Find where the given text appears and provide that cell's center as [X, Y] coordinate. 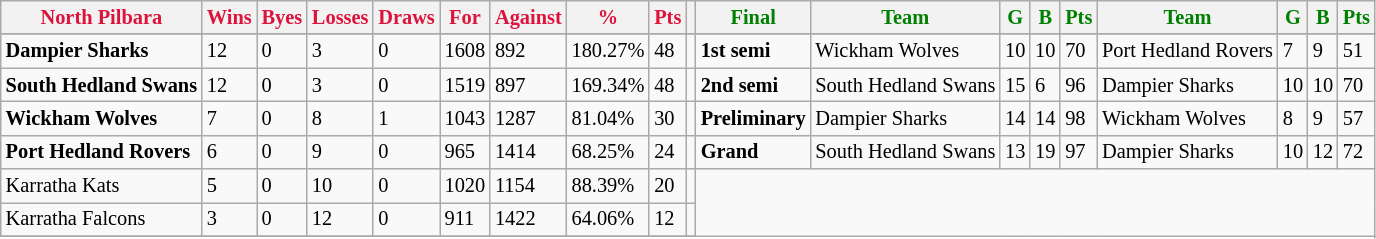
North Pilbara [102, 17]
Karratha Kats [102, 186]
Byes [282, 17]
1414 [528, 152]
Karratha Falcons [102, 219]
20 [668, 186]
97 [1078, 152]
180.27% [608, 51]
98 [1078, 118]
81.04% [608, 118]
892 [528, 51]
1422 [528, 219]
1287 [528, 118]
1043 [465, 118]
Grand [754, 152]
911 [465, 219]
1608 [465, 51]
96 [1078, 85]
88.39% [608, 186]
% [608, 17]
1154 [528, 186]
72 [1356, 152]
51 [1356, 51]
24 [668, 152]
5 [230, 186]
Draws [406, 17]
64.06% [608, 219]
1020 [465, 186]
Final [754, 17]
13 [1015, 152]
2nd semi [754, 85]
Against [528, 17]
Wins [230, 17]
19 [1045, 152]
For [465, 17]
1st semi [754, 51]
Losses [340, 17]
1 [406, 118]
57 [1356, 118]
169.34% [608, 85]
30 [668, 118]
965 [465, 152]
1519 [465, 85]
15 [1015, 85]
68.25% [608, 152]
Preliminary [754, 118]
897 [528, 85]
